Extract the [x, y] coordinate from the center of the cell holding the provided text.  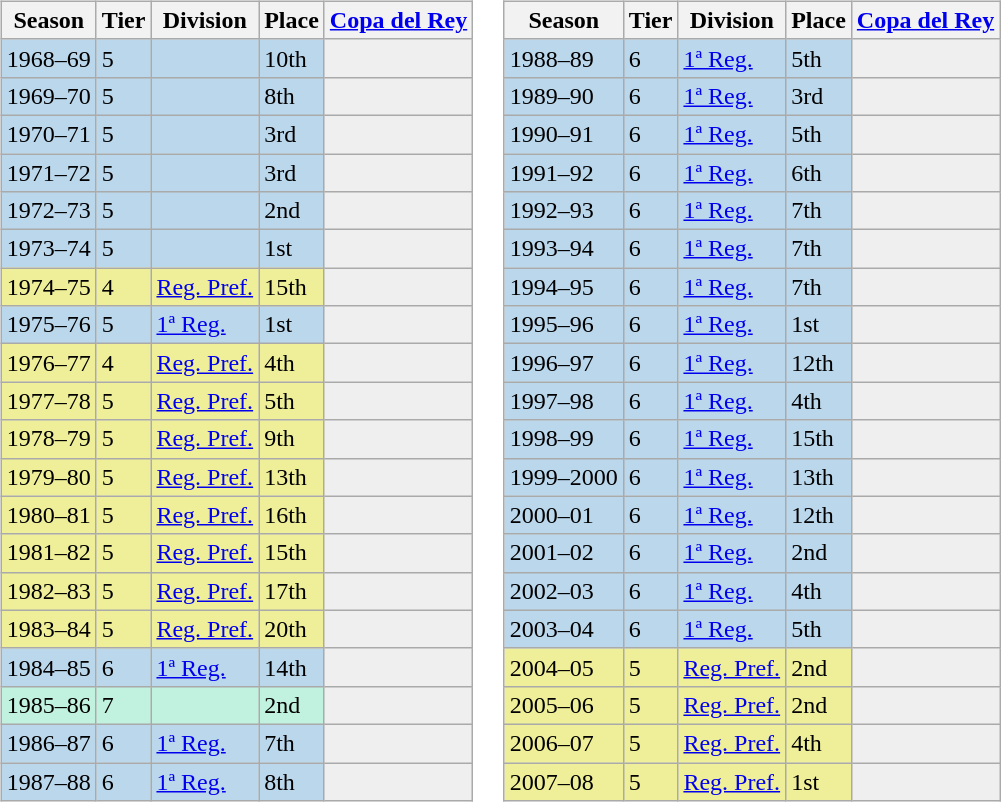
1974–75 [48, 287]
9th [292, 439]
1993–94 [564, 249]
6th [819, 173]
1988–89 [564, 58]
1992–93 [564, 211]
1997–98 [564, 401]
1968–69 [48, 58]
1980–81 [48, 515]
1969–70 [48, 96]
2004–05 [564, 667]
1986–87 [48, 743]
1998–99 [564, 439]
1994–95 [564, 287]
17th [292, 591]
1982–83 [48, 591]
1990–91 [564, 134]
1996–97 [564, 363]
1973–74 [48, 249]
7 [124, 705]
1987–88 [48, 781]
2000–01 [564, 515]
16th [292, 515]
1972–73 [48, 211]
1976–77 [48, 363]
2001–02 [564, 553]
2005–06 [564, 705]
1995–96 [564, 325]
1977–78 [48, 401]
14th [292, 667]
1981–82 [48, 553]
2006–07 [564, 743]
1978–79 [48, 439]
1999–2000 [564, 477]
2007–08 [564, 781]
1991–92 [564, 173]
1979–80 [48, 477]
1989–90 [564, 96]
20th [292, 629]
1984–85 [48, 667]
1985–86 [48, 705]
1975–76 [48, 325]
1971–72 [48, 173]
2003–04 [564, 629]
1970–71 [48, 134]
10th [292, 58]
1983–84 [48, 629]
2002–03 [564, 591]
